Scan for the cell matching the given text and deliver its (X, Y) coordinate at center. 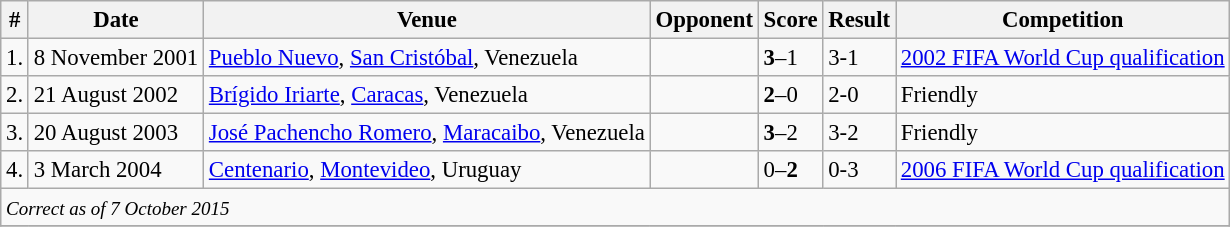
4. (15, 170)
2006 FIFA World Cup qualification (1063, 170)
# (15, 20)
Venue (428, 20)
Centenario, Montevideo, Uruguay (428, 170)
2002 FIFA World Cup qualification (1063, 58)
Score (790, 20)
2–0 (790, 95)
2-0 (860, 95)
2. (15, 95)
1. (15, 58)
20 August 2003 (116, 133)
Pueblo Nuevo, San Cristóbal, Venezuela (428, 58)
Competition (1063, 20)
3–2 (790, 133)
Correct as of 7 October 2015 (616, 208)
3-2 (860, 133)
3. (15, 133)
0-3 (860, 170)
Opponent (704, 20)
21 August 2002 (116, 95)
8 November 2001 (116, 58)
3-1 (860, 58)
Result (860, 20)
José Pachencho Romero, Maracaibo, Venezuela (428, 133)
3 March 2004 (116, 170)
Brígido Iriarte, Caracas, Venezuela (428, 95)
3–1 (790, 58)
Date (116, 20)
0–2 (790, 170)
